Pinpoint the cell where the given text exists, returning its (X, Y) midpoint coordinate. 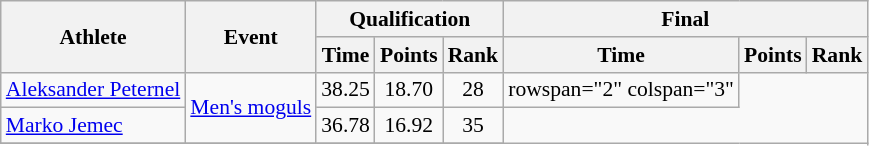
18.70 (409, 90)
Marko Jemec (94, 126)
Qualification (410, 19)
Athlete (94, 36)
16.92 (409, 126)
36.78 (346, 126)
Final (685, 19)
35 (474, 126)
rowspan="2" colspan="3" (621, 90)
Men's moguls (250, 108)
28 (474, 90)
Aleksander Peternel (94, 90)
38.25 (346, 90)
Event (250, 36)
